Search for the cell housing the specified text and yield its (X, Y) center coordinate. 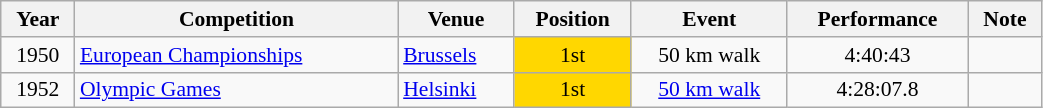
4:40:43 (878, 55)
1950 (38, 55)
European Championships (236, 55)
1952 (38, 90)
Event (709, 19)
Position (572, 19)
4:28:07.8 (878, 90)
Year (38, 19)
Note (1005, 19)
Performance (878, 19)
Olympic Games (236, 90)
Competition (236, 19)
Helsinki (456, 90)
Venue (456, 19)
Brussels (456, 55)
